Determine the [x, y] coordinate at the center of the cell enclosing the given text.  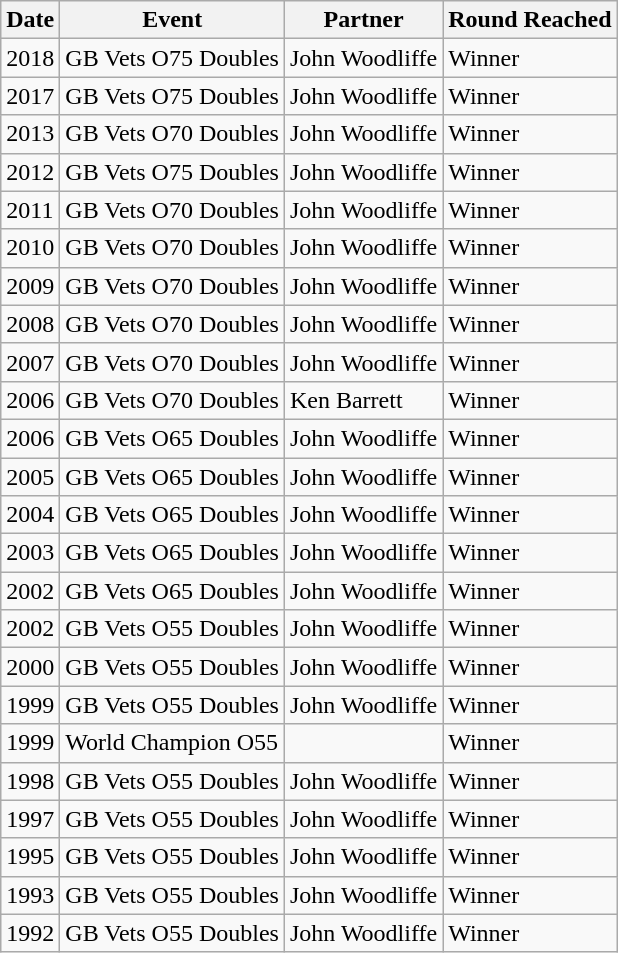
2003 [30, 553]
2012 [30, 172]
1998 [30, 781]
2013 [30, 134]
2017 [30, 96]
2010 [30, 248]
Event [172, 20]
1997 [30, 819]
2004 [30, 515]
Ken Barrett [363, 400]
2005 [30, 477]
2018 [30, 58]
1993 [30, 895]
World Champion O55 [172, 743]
2009 [30, 286]
Round Reached [530, 20]
2007 [30, 362]
2011 [30, 210]
Partner [363, 20]
1992 [30, 933]
2008 [30, 324]
1995 [30, 857]
2000 [30, 667]
Date [30, 20]
